From the cell containing the given text, extract its center point as (X, Y) coordinate. 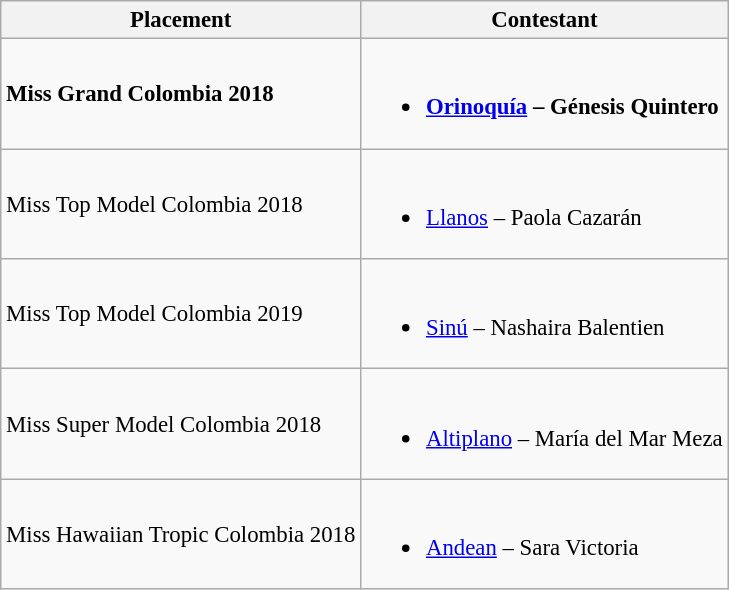
Miss Grand Colombia 2018 (181, 94)
Altiplano – María del Mar Meza (544, 424)
Miss Top Model Colombia 2019 (181, 314)
Orinoquía – Génesis Quintero (544, 94)
Miss Top Model Colombia 2018 (181, 204)
Placement (181, 20)
Llanos – Paola Cazarán (544, 204)
Miss Hawaiian Tropic Colombia 2018 (181, 534)
Contestant (544, 20)
Miss Super Model Colombia 2018 (181, 424)
Andean – Sara Victoria (544, 534)
Sinú – Nashaira Balentien (544, 314)
